Return the [X, Y] coordinate for the center point of the cell that contains the specified text.  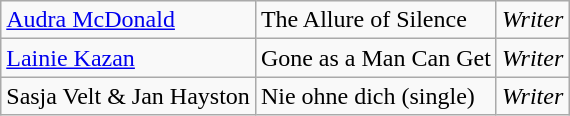
Nie ohne dich (single) [376, 96]
The Allure of Silence [376, 20]
Lainie Kazan [128, 58]
Audra McDonald [128, 20]
Gone as a Man Can Get [376, 58]
Sasja Velt & Jan Hayston [128, 96]
